Return the (X, Y) coordinate for the center point of the cell that contains the specified text.  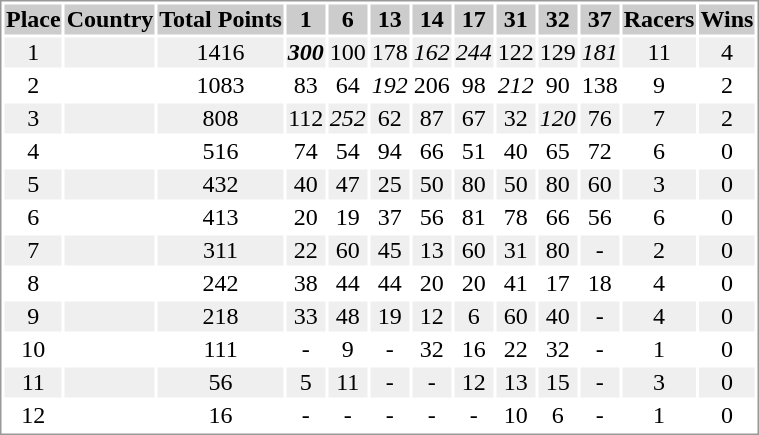
Wins (727, 19)
432 (220, 185)
64 (348, 85)
122 (516, 53)
48 (348, 317)
72 (600, 151)
218 (220, 317)
Total Points (220, 19)
120 (558, 119)
181 (600, 53)
94 (390, 151)
65 (558, 151)
18 (600, 283)
252 (348, 119)
Country (110, 19)
47 (348, 185)
Racers (659, 19)
111 (220, 349)
100 (348, 53)
162 (432, 53)
54 (348, 151)
62 (390, 119)
74 (306, 151)
300 (306, 53)
413 (220, 217)
138 (600, 85)
311 (220, 251)
90 (558, 85)
8 (33, 283)
206 (432, 85)
33 (306, 317)
41 (516, 283)
1416 (220, 53)
76 (600, 119)
129 (558, 53)
112 (306, 119)
14 (432, 19)
Place (33, 19)
244 (474, 53)
808 (220, 119)
178 (390, 53)
98 (474, 85)
83 (306, 85)
78 (516, 217)
45 (390, 251)
87 (432, 119)
67 (474, 119)
242 (220, 283)
212 (516, 85)
81 (474, 217)
15 (558, 383)
25 (390, 185)
1083 (220, 85)
516 (220, 151)
192 (390, 85)
38 (306, 283)
51 (474, 151)
